Extract the [X, Y] coordinate from the center of the cell holding the provided text.  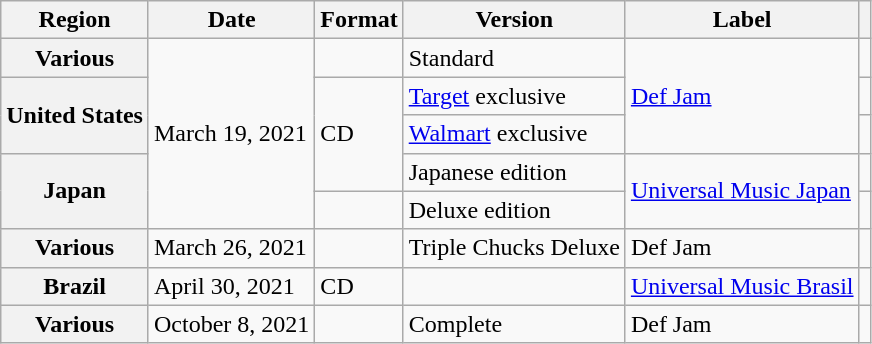
Complete [514, 324]
March 19, 2021 [231, 134]
October 8, 2021 [231, 324]
Deluxe edition [514, 210]
Target exclusive [514, 96]
Date [231, 20]
Walmart exclusive [514, 134]
Universal Music Japan [742, 191]
United States [75, 115]
Standard [514, 58]
Region [75, 20]
Label [742, 20]
Japanese edition [514, 172]
Japan [75, 191]
April 30, 2021 [231, 286]
Universal Music Brasil [742, 286]
Version [514, 20]
March 26, 2021 [231, 248]
Triple Chucks Deluxe [514, 248]
Format [359, 20]
Brazil [75, 286]
